For the text-containing cell, return its midpoint in [x, y] coordinate format. 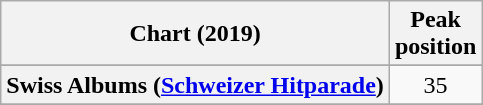
Swiss Albums (Schweizer Hitparade) [196, 85]
Peakposition [435, 34]
35 [435, 85]
Chart (2019) [196, 34]
